Provide the (X, Y) coordinate of the cell's center where the given text is located.  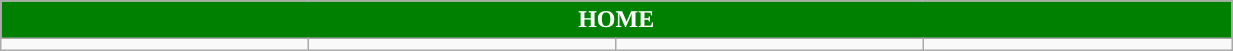
HOME (616, 20)
